Output the [X, Y] coordinate of the center of the cell containing the given text.  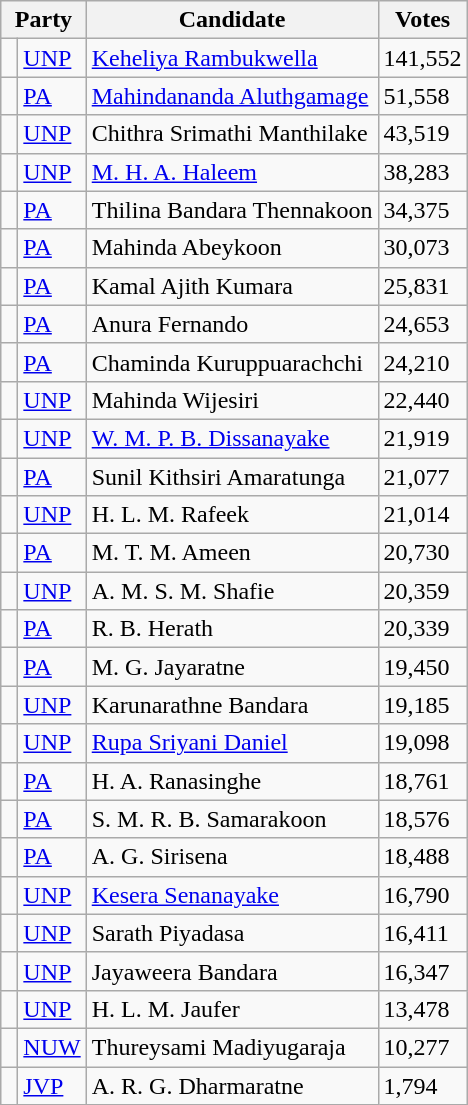
21,077 [422, 477]
25,831 [422, 286]
S. M. R. B. Samarakoon [232, 819]
A. M. S. M. Shafie [232, 591]
Mahindananda Aluthgamage [232, 96]
24,210 [422, 362]
W. M. P. B. Dissanayake [232, 438]
34,375 [422, 210]
1,794 [422, 1085]
Kesera Senanayake [232, 895]
51,558 [422, 96]
H. L. M. Jaufer [232, 1009]
A. R. G. Dharmaratne [232, 1085]
21,919 [422, 438]
Keheliya Rambukwella [232, 58]
Karunarathne Bandara [232, 705]
10,277 [422, 1047]
38,283 [422, 172]
Anura Fernando [232, 324]
JVP [52, 1085]
Thureysami Madiyugaraja [232, 1047]
Mahinda Wijesiri [232, 400]
M. H. A. Haleem [232, 172]
Sarath Piyadasa [232, 933]
NUW [52, 1047]
16,347 [422, 971]
20,339 [422, 629]
Candidate [232, 20]
H. L. M. Rafeek [232, 515]
20,730 [422, 553]
16,411 [422, 933]
24,653 [422, 324]
21,014 [422, 515]
Mahinda Abeykoon [232, 248]
19,185 [422, 705]
Sunil Kithsiri Amaratunga [232, 477]
Thilina Bandara Thennakoon [232, 210]
Party [44, 20]
R. B. Herath [232, 629]
Kamal Ajith Kumara [232, 286]
M. G. Jayaratne [232, 667]
16,790 [422, 895]
22,440 [422, 400]
Chaminda Kuruppuarachchi [232, 362]
18,761 [422, 781]
20,359 [422, 591]
Jayaweera Bandara [232, 971]
141,552 [422, 58]
M. T. M. Ameen [232, 553]
19,098 [422, 743]
19,450 [422, 667]
A. G. Sirisena [232, 857]
13,478 [422, 1009]
Chithra Srimathi Manthilake [232, 134]
30,073 [422, 248]
Rupa Sriyani Daniel [232, 743]
43,519 [422, 134]
18,576 [422, 819]
Votes [422, 20]
18,488 [422, 857]
H. A. Ranasinghe [232, 781]
